Determine the (X, Y) coordinate at the center of the cell enclosing the given text.  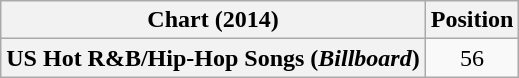
US Hot R&B/Hip-Hop Songs (Billboard) (213, 58)
56 (472, 58)
Chart (2014) (213, 20)
Position (472, 20)
